Output the (x, y) coordinate of the center of the cell containing the given text.  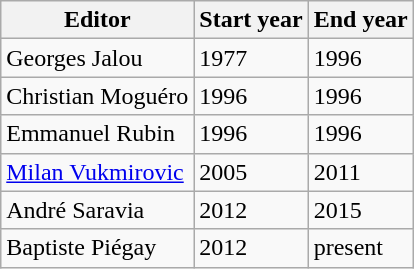
End year (360, 20)
2005 (251, 172)
Christian Moguéro (98, 96)
Editor (98, 20)
Start year (251, 20)
Emmanuel Rubin (98, 134)
present (360, 248)
2015 (360, 210)
Georges Jalou (98, 58)
1977 (251, 58)
André Saravia (98, 210)
Milan Vukmirovic (98, 172)
Baptiste Piégay (98, 248)
2011 (360, 172)
